Capture the cell that displays the provided text and extract its [X, Y] central coordinate. 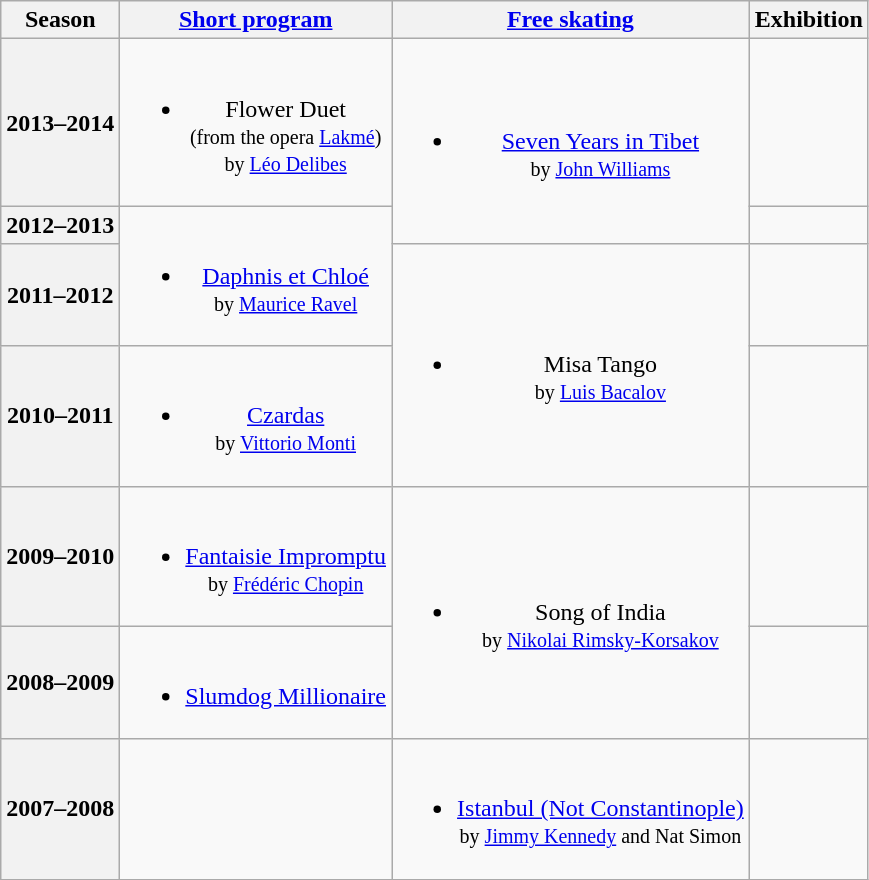
Season [60, 20]
Istanbul (Not Constantinople) by Jimmy Kennedy and Nat Simon [571, 809]
2012–2013 [60, 225]
Czardas by Vittorio Monti [256, 416]
2011–2012 [60, 295]
2013–2014 [60, 122]
Misa Tango by Luis Bacalov [571, 365]
Fantaisie Impromptu by Frédéric Chopin [256, 556]
2007–2008 [60, 809]
Exhibition [808, 20]
2009–2010 [60, 556]
Song of India by Nikolai Rimsky-Korsakov [571, 612]
Flower Duet (from the opera Lakmé) by Léo Delibes [256, 122]
Daphnis et Chloé by Maurice Ravel [256, 276]
Seven Years in Tibet by John Williams [571, 142]
2010–2011 [60, 416]
2008–2009 [60, 682]
Short program [256, 20]
Free skating [571, 20]
Slumdog Millionaire [256, 682]
